For the text-containing cell, return its midpoint in (x, y) coordinate format. 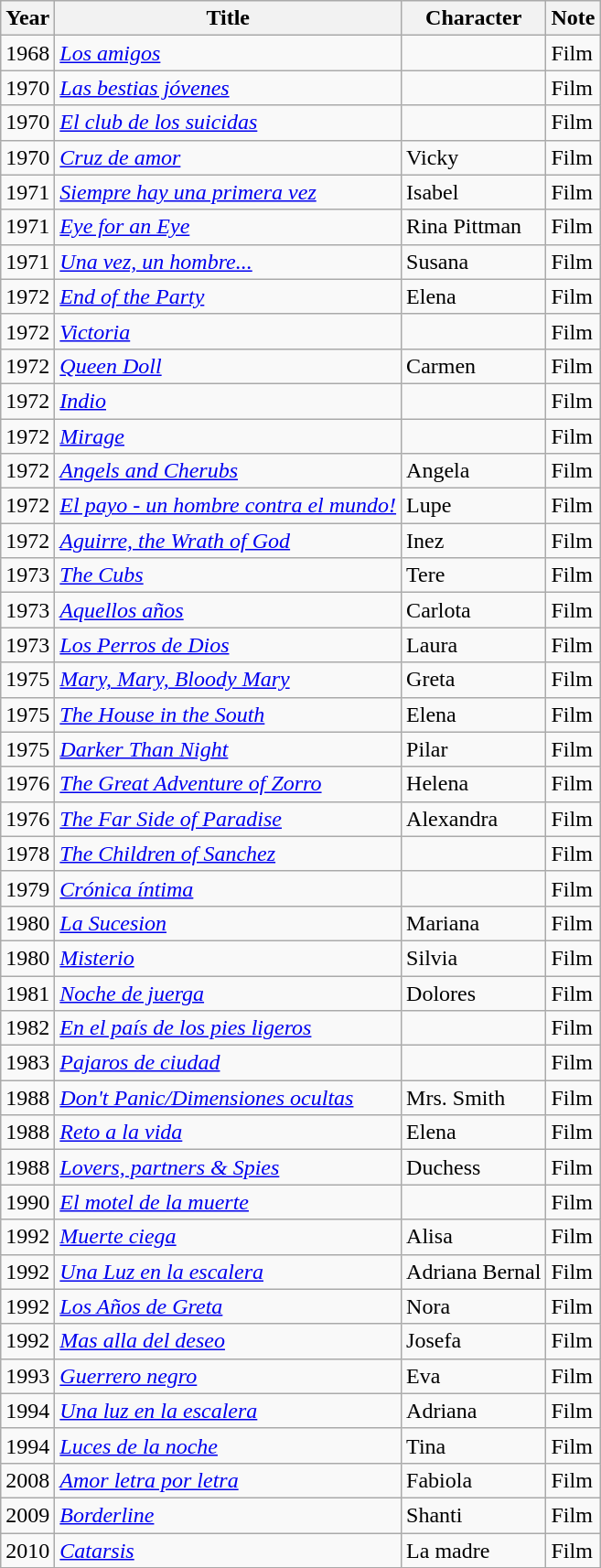
Year (27, 18)
Inez (474, 541)
1979 (27, 888)
Silvia (474, 958)
El payo - un hombre contra el mundo! (229, 506)
Catarsis (229, 1551)
Shanti (474, 1515)
Nora (474, 1306)
1978 (27, 854)
Duchess (474, 1167)
Adriana Bernal (474, 1272)
La Sucesion (229, 923)
The House in the South (229, 714)
Eye for an Eye (229, 227)
Angels and Cherubs (229, 471)
Josefa (474, 1341)
Angela (474, 471)
La madre (474, 1551)
Laura (474, 645)
Los Años de Greta (229, 1306)
Carmen (474, 366)
Vicky (474, 157)
Lovers, partners & Spies (229, 1167)
Darker Than Night (229, 749)
Queen Doll (229, 366)
Mirage (229, 436)
Crónica íntima (229, 888)
End of the Party (229, 296)
Una vez, un hombre... (229, 262)
Aguirre, the Wrath of God (229, 541)
Alexandra (474, 819)
El club de los suicidas (229, 123)
Tina (474, 1445)
Carlota (474, 610)
Cruz de amor (229, 157)
Los Perros de Dios (229, 645)
Noche de juerga (229, 993)
Una luz en la escalera (229, 1411)
En el país de los pies ligeros (229, 1028)
Note (573, 18)
1968 (27, 53)
Adriana (474, 1411)
Indio (229, 401)
Mrs. Smith (474, 1098)
2008 (27, 1480)
Title (229, 18)
Alisa (474, 1237)
Eva (474, 1376)
Mary, Mary, Bloody Mary (229, 680)
Guerrero negro (229, 1376)
Pajaros de ciudad (229, 1063)
El motel de la muerte (229, 1202)
2010 (27, 1551)
Las bestias jóvenes (229, 88)
Siempre hay una primera vez (229, 192)
Dolores (474, 993)
Fabiola (474, 1480)
Mas alla del deseo (229, 1341)
Aquellos años (229, 610)
Isabel (474, 192)
Pilar (474, 749)
Amor letra por letra (229, 1480)
Reto a la vida (229, 1133)
Victoria (229, 331)
The Far Side of Paradise (229, 819)
Una Luz en la escalera (229, 1272)
1990 (27, 1202)
Borderline (229, 1515)
Character (474, 18)
Helena (474, 784)
Tere (474, 575)
Luces de la noche (229, 1445)
Rina Pittman (474, 227)
1982 (27, 1028)
Misterio (229, 958)
2009 (27, 1515)
Lupe (474, 506)
Don't Panic/Dimensiones ocultas (229, 1098)
The Cubs (229, 575)
1983 (27, 1063)
1981 (27, 993)
Mariana (474, 923)
Susana (474, 262)
1993 (27, 1376)
Muerte ciega (229, 1237)
The Great Adventure of Zorro (229, 784)
Los amigos (229, 53)
The Children of Sanchez (229, 854)
Greta (474, 680)
